Determine the (X, Y) coordinate at the center of the cell enclosing the given text.  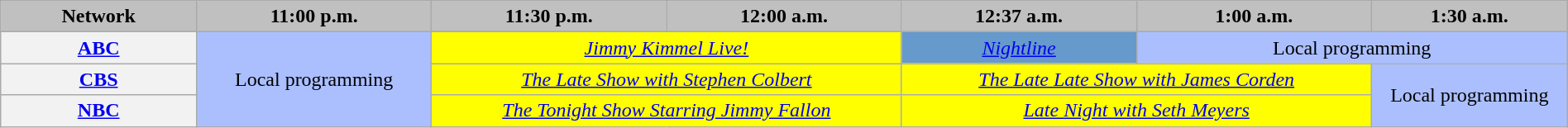
1:30 a.m. (1469, 17)
Network (99, 17)
11:30 p.m. (549, 17)
11:00 p.m. (314, 17)
CBS (99, 79)
Jimmy Kimmel Live! (667, 48)
The Late Late Show with James Corden (1136, 79)
12:00 a.m. (784, 17)
Late Night with Seth Meyers (1136, 111)
The Late Show with Stephen Colbert (667, 79)
1:00 a.m. (1254, 17)
Nightline (1019, 48)
NBC (99, 111)
The Tonight Show Starring Jimmy Fallon (667, 111)
ABC (99, 48)
12:37 a.m. (1019, 17)
